From the cell containing the given text, extract its center point as (x, y) coordinate. 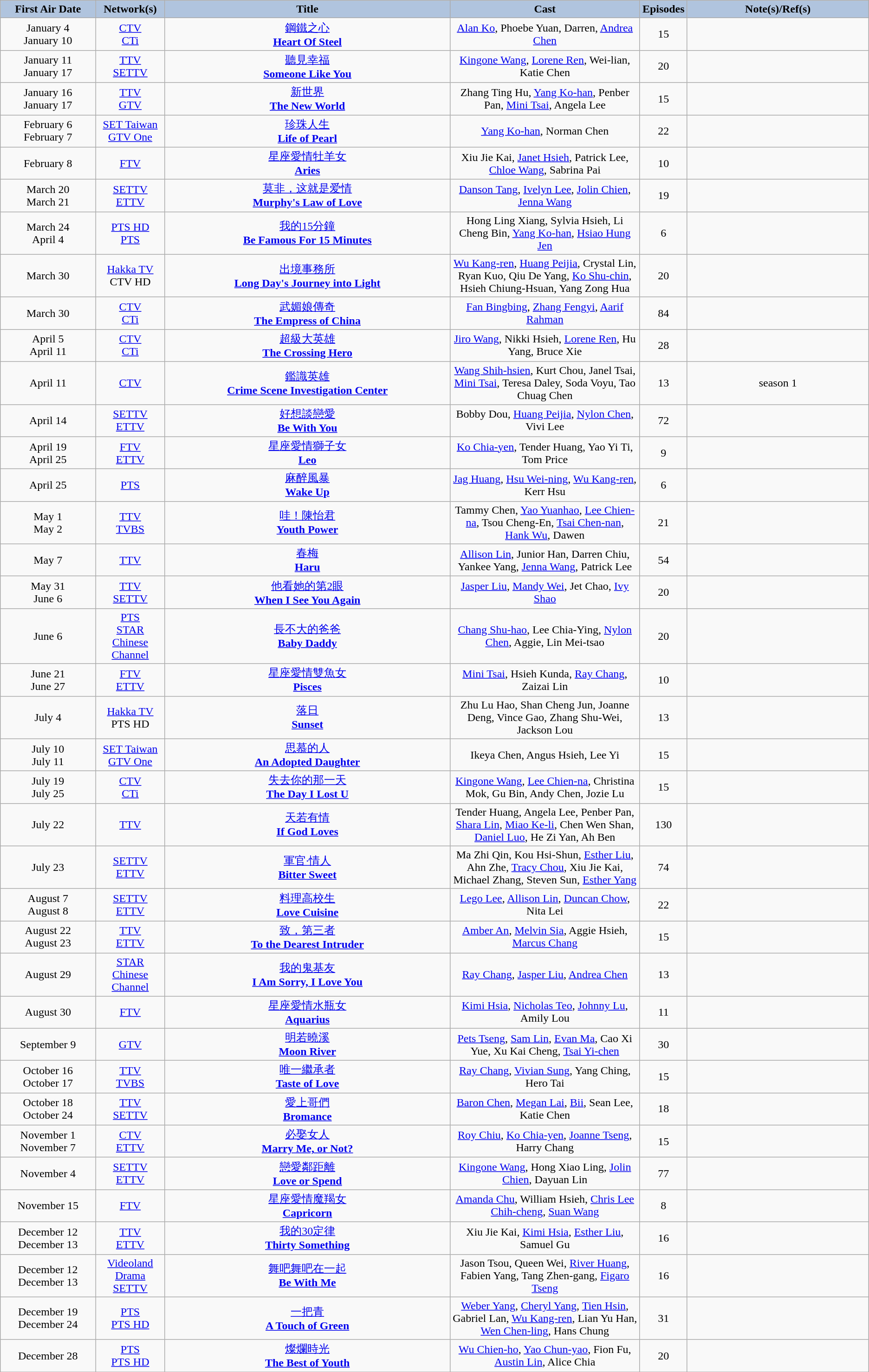
April 11 (48, 383)
31 (663, 1318)
Fan Bingbing, Zhang Fengyi, Aarif Rahman (545, 313)
July 10July 11 (48, 755)
戀愛鄰距離Love or Spend (307, 1173)
武媚娘傳奇The Empress of China (307, 313)
PTS HDPTS (130, 233)
August 22August 23 (48, 937)
新世界The New World (307, 99)
April 5April 11 (48, 346)
November 4 (48, 1173)
April 19April 25 (48, 453)
PTSSTAR Chinese Channel (130, 636)
April 25 (48, 485)
Xiu Jie Kai, Janet Hsieh, Patrick Lee, Chloe Wang, Sabrina Pai (545, 163)
星座愛情水瓶女Aquarius (307, 1012)
72 (663, 421)
軍官·情人Bitter Sweet (307, 867)
November 15 (48, 1206)
聽見幸福Someone Like You (307, 66)
星座愛情獅子女Leo (307, 453)
June 6 (48, 636)
Yang Ko-han, Norman Chen (545, 131)
Ray Chang, Vivian Sung, Yang Ching, Hero Tai (545, 1077)
Baron Chen, Megan Lai, Bii, Sean Lee, Katie Chen (545, 1109)
CTVETTV (130, 1141)
Danson Tang, Ivelyn Lee, Jolin Chien, Jenna Wang (545, 196)
March 20March 21 (48, 196)
STAR Chinese Channel (130, 974)
Roy Chiu, Ko Chia-yen, Joanne Tseng, Harry Chang (545, 1141)
September 9 (48, 1044)
CTV (130, 383)
落日Sunset (307, 717)
致，第三者To the Dearest Intruder (307, 937)
唯一繼承者Taste of Love (307, 1077)
Hong Ling Xiang, Sylvia Hsieh, Li Cheng Bin, Yang Ko-han, Hsiao Hung Jen (545, 233)
Hakka TVCTV HD (130, 276)
Weber Yang, Cheryl Yang, Tien Hsin, Gabriel Lan, Wu Kang-ren, Lian Yu Han, Wen Chen-ling, Hans Chung (545, 1318)
珍珠人生Life of Pearl (307, 131)
Jiro Wang, Nikki Hsieh, Lorene Ren, Hu Yang, Bruce Xie (545, 346)
我的30定律Thirty Something (307, 1238)
54 (663, 560)
9 (663, 453)
Title (307, 9)
February 8 (48, 163)
May 7 (48, 560)
October 16October 17 (48, 1077)
July 22 (48, 824)
Wang Shih-hsien, Kurt Chou, Janel Tsai, Mini Tsai, Teresa Daley, Soda Voyu, Tao Chuag Chen (545, 383)
TTVGTV (130, 99)
Ray Chang, Jasper Liu, Andrea Chen (545, 974)
First Air Date (48, 9)
燦爛時光The Best of Youth (307, 1356)
Jasper Liu, Mandy Wei, Jet Chao, Ivy Shao (545, 593)
他看她的第2眼When I See You Again (307, 593)
December 28 (48, 1356)
28 (663, 346)
天若有情If God Loves (307, 824)
July 19July 25 (48, 787)
October 18October 24 (48, 1109)
August 29 (48, 974)
Kingone Wang, Hong Xiao Ling, Jolin Chien, Dayuan Lin (545, 1173)
Wu Kang-ren, Huang Peijia, Crystal Lin, Ryan Kuo, Qiu De Yang, Ko Shu-chin, Hsieh Chiung-Hsuan, Yang Zong Hua (545, 276)
舞吧舞吧在一起Be With Me (307, 1275)
74 (663, 867)
鑑識英雄Crime Scene Investigation Center (307, 383)
我的15分鐘Be Famous For 15 Minutes (307, 233)
失去你的那一天The Day I Lost U (307, 787)
Kimi Hsia, Nicholas Teo, Johnny Lu, Amily Lou (545, 1012)
August 7August 8 (48, 905)
April 14 (48, 421)
February 6February 7 (48, 131)
Mini Tsai, Hsieh Kunda, Ray Chang, Zaizai Lin (545, 680)
Pets Tseng, Sam Lin, Evan Ma, Cao Xi Yue, Xu Kai Cheng, Tsai Yi-chen (545, 1044)
Alan Ko, Phoebe Yuan, Darren, Andrea Chen (545, 34)
30 (663, 1044)
July 4 (48, 717)
December 19December 24 (48, 1318)
好想談戀愛Be With You (307, 421)
Amanda Chu, William Hsieh, Chris Lee Chih-cheng, Suan Wang (545, 1206)
21 (663, 522)
我的鬼基友I Am Sorry, I Love You (307, 974)
料理高校生Love Cuisine (307, 905)
Episodes (663, 9)
出境事務所Long Day's Journey into Light (307, 276)
November 1November 7 (48, 1141)
18 (663, 1109)
鋼鐵之心Heart Of Steel (307, 34)
Xiu Jie Kai, Kimi Hsia, Esther Liu, Samuel Gu (545, 1238)
Ikeya Chen, Angus Hsieh, Lee Yi (545, 755)
8 (663, 1206)
July 23 (48, 867)
Chang Shu-hao, Lee Chia-Ying, Nylon Chen, Aggie, Lin Mei-tsao (545, 636)
March 24April 4 (48, 233)
Tammy Chen, Yao Yuanhao, Lee Chien-na, Tsou Cheng-En, Tsai Chen-nan, Hank Wu, Dawen (545, 522)
May 1May 2 (48, 522)
Hakka TVPTS HD (130, 717)
June 21June 27 (48, 680)
超級大英雄The Crossing Hero (307, 346)
Cast (545, 9)
19 (663, 196)
11 (663, 1012)
Wu Chien-ho, Yao Chun-yao, Fion Fu, Austin Lin, Alice Chia (545, 1356)
星座愛情雙魚女Pisces (307, 680)
Note(s)/Ref(s) (778, 9)
哇！陳怡君Youth Power (307, 522)
Network(s) (130, 9)
莫非，这就是爱情Murphy's Law of Love (307, 196)
Amber An, Melvin Sia, Aggie Hsieh, Marcus Chang (545, 937)
星座愛情牡羊女Aries (307, 163)
星座愛情魔羯女Capricorn (307, 1206)
愛上哥們Bromance (307, 1109)
Jag Huang, Hsu Wei-ning, Wu Kang-ren, Kerr Hsu (545, 485)
Zhang Ting Hu, Yang Ko-han, Penber Pan, Mini Tsai, Angela Lee (545, 99)
January 4January 10 (48, 34)
思慕的人An Adopted Daughter (307, 755)
長不大的爸爸Baby Daddy (307, 636)
PTS (130, 485)
必娶女人Marry Me, or Not? (307, 1141)
season 1 (778, 383)
August 30 (48, 1012)
84 (663, 313)
January 16January 17 (48, 99)
Kingone Wang, Lorene Ren, Wei-lian, Katie Chen (545, 66)
Allison Lin, Junior Han, Darren Chiu, Yankee Yang, Jenna Wang, Patrick Lee (545, 560)
May 31June 6 (48, 593)
明若曉溪Moon River (307, 1044)
Videoland DramaSETTV (130, 1275)
Lego Lee, Allison Lin, Duncan Chow, Nita Lei (545, 905)
130 (663, 824)
春梅Haru (307, 560)
Ko Chia-yen, Tender Huang, Yao Yi Ti, Tom Price (545, 453)
Jason Tsou, Queen Wei, River Huang, Fabien Yang, Tang Zhen-gang, Figaro Tseng (545, 1275)
GTV (130, 1044)
Tender Huang, Angela Lee, Penber Pan, Shara Lin, Miao Ke-li, Chen Wen Shan, Daniel Luo, He Zi Yan, Ah Ben (545, 824)
一把青A Touch of Green (307, 1318)
Bobby Dou, Huang Peijia, Nylon Chen, Vivi Lee (545, 421)
77 (663, 1173)
麻醉風暴Wake Up (307, 485)
Kingone Wang, Lee Chien-na, Christina Mok, Gu Bin, Andy Chen, Jozie Lu (545, 787)
Zhu Lu Hao, Shan Cheng Jun, Joanne Deng, Vince Gao, Zhang Shu-Wei, Jackson Lou (545, 717)
January 11January 17 (48, 66)
Ma Zhi Qin, Kou Hsi-Shun, Esther Liu, Ahn Zhe, Tracy Chou, Xiu Jie Kai, Michael Zhang, Steven Sun, Esther Yang (545, 867)
